Capture the cell that displays the provided text and extract its (x, y) central coordinate. 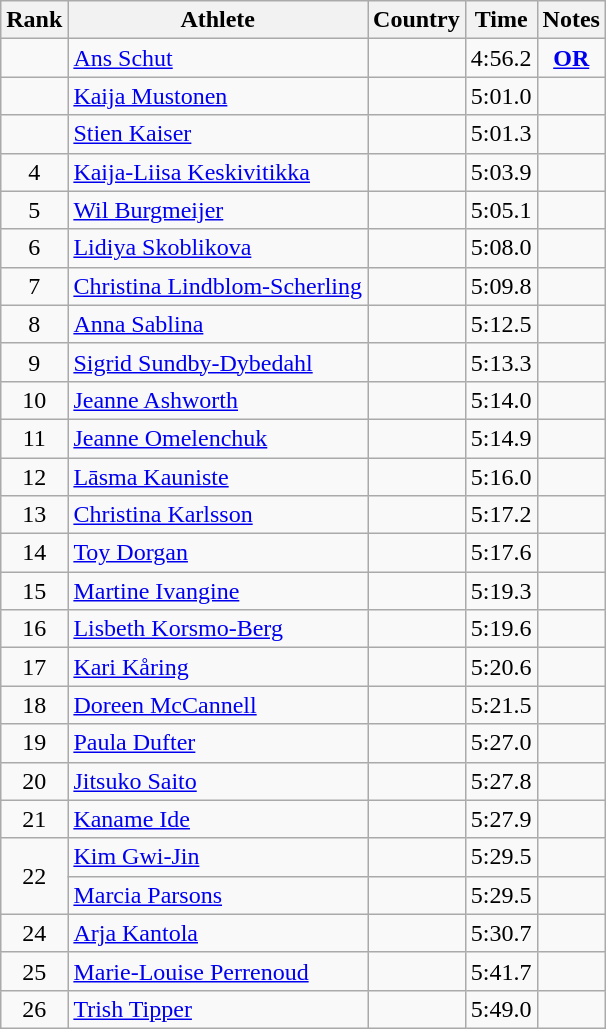
Arja Kantola (218, 933)
Jeanne Omelenchuk (218, 438)
5:21.5 (501, 705)
Kaija Mustonen (218, 96)
Jeanne Ashworth (218, 400)
Christina Karlsson (218, 515)
Ans Schut (218, 58)
5:17.2 (501, 515)
Kaija-Liisa Keskivitikka (218, 172)
4:56.2 (501, 58)
5:27.8 (501, 781)
Kaname Ide (218, 819)
5:27.0 (501, 743)
22 (34, 876)
5:30.7 (501, 933)
Doreen McCannell (218, 705)
5:19.3 (501, 591)
10 (34, 400)
Kim Gwi-Jin (218, 857)
Lisbeth Korsmo-Berg (218, 629)
5:05.1 (501, 210)
Trish Tipper (218, 1009)
5:14.9 (501, 438)
5:01.3 (501, 134)
OR (571, 58)
15 (34, 591)
5:14.0 (501, 400)
5:49.0 (501, 1009)
5:08.0 (501, 248)
Time (501, 20)
Lāsma Kauniste (218, 477)
4 (34, 172)
26 (34, 1009)
Notes (571, 20)
5 (34, 210)
25 (34, 971)
5:20.6 (501, 667)
5:03.9 (501, 172)
Marcia Parsons (218, 895)
11 (34, 438)
Wil Burgmeijer (218, 210)
5:01.0 (501, 96)
9 (34, 362)
Jitsuko Saito (218, 781)
18 (34, 705)
5:27.9 (501, 819)
12 (34, 477)
5:09.8 (501, 286)
21 (34, 819)
Anna Sablina (218, 324)
Toy Dorgan (218, 553)
5:19.6 (501, 629)
Marie-Louise Perrenoud (218, 971)
5:13.3 (501, 362)
5:17.6 (501, 553)
7 (34, 286)
5:12.5 (501, 324)
Martine Ivangine (218, 591)
Kari Kåring (218, 667)
Paula Dufter (218, 743)
19 (34, 743)
16 (34, 629)
Rank (34, 20)
20 (34, 781)
24 (34, 933)
Christina Lindblom-Scherling (218, 286)
Country (417, 20)
Sigrid Sundby-Dybedahl (218, 362)
14 (34, 553)
Athlete (218, 20)
17 (34, 667)
5:41.7 (501, 971)
13 (34, 515)
6 (34, 248)
Stien Kaiser (218, 134)
5:16.0 (501, 477)
8 (34, 324)
Lidiya Skoblikova (218, 248)
